From the cell containing the given text, extract its center point as [x, y] coordinate. 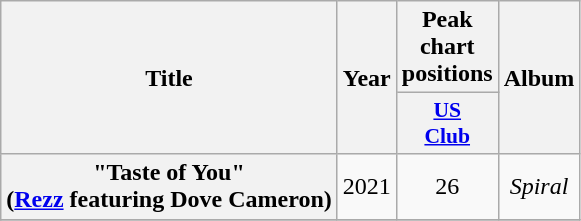
USClub [447, 124]
"Taste of You"(Rezz featuring Dove Cameron) [170, 186]
Spiral [539, 186]
26 [447, 186]
2021 [366, 186]
Peak chart positions [447, 47]
Title [170, 78]
Album [539, 78]
Year [366, 78]
